Search for the cell housing the specified text and yield its (x, y) center coordinate. 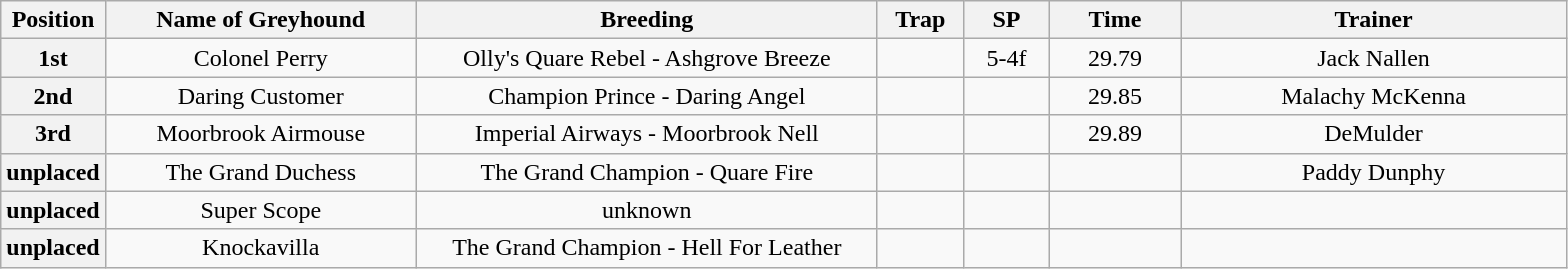
Paddy Dunphy (1373, 172)
The Grand Champion - Hell For Leather (646, 248)
Malachy McKenna (1373, 96)
29.85 (1114, 96)
The Grand Champion - Quare Fire (646, 172)
Knockavilla (260, 248)
The Grand Duchess (260, 172)
3rd (53, 134)
Moorbrook Airmouse (260, 134)
29.89 (1114, 134)
Imperial Airways - Moorbrook Nell (646, 134)
Daring Customer (260, 96)
Colonel Perry (260, 58)
DeMulder (1373, 134)
unknown (646, 210)
Name of Greyhound (260, 20)
Olly's Quare Rebel - Ashgrove Breeze (646, 58)
5-4f (1006, 58)
Jack Nallen (1373, 58)
1st (53, 58)
SP (1006, 20)
Trap (920, 20)
29.79 (1114, 58)
Trainer (1373, 20)
Breeding (646, 20)
Champion Prince - Daring Angel (646, 96)
Position (53, 20)
Time (1114, 20)
2nd (53, 96)
Super Scope (260, 210)
